Return the (x, y) coordinate for the center point of the cell that contains the specified text.  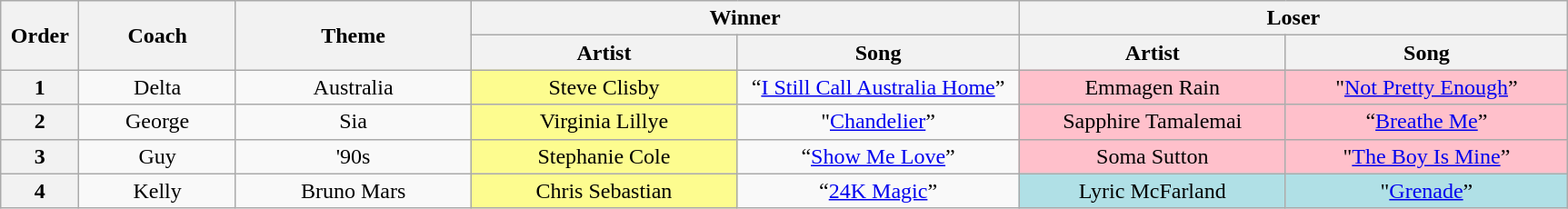
"Chandelier” (878, 122)
1 (40, 87)
Stephanie Cole (604, 156)
Winner (745, 18)
Theme (353, 35)
Coach (157, 35)
Soma Sutton (1153, 156)
George (157, 122)
Steve Clisby (604, 87)
Order (40, 35)
4 (40, 191)
Guy (157, 156)
Sapphire Tamalemai (1153, 122)
Bruno Mars (353, 191)
2 (40, 122)
Chris Sebastian (604, 191)
Emmagen Rain (1153, 87)
3 (40, 156)
Delta (157, 87)
“Breathe Me” (1426, 122)
“Show Me Love” (878, 156)
"Not Pretty Enough” (1426, 87)
Australia (353, 87)
Sia (353, 122)
"The Boy Is Mine” (1426, 156)
Virginia Lillye (604, 122)
“I Still Call Australia Home” (878, 87)
Kelly (157, 191)
Lyric McFarland (1153, 191)
“24K Magic” (878, 191)
'90s (353, 156)
"Grenade” (1426, 191)
Loser (1293, 18)
